Detect which cell encompasses the target text, then output its (X, Y) center coordinate. 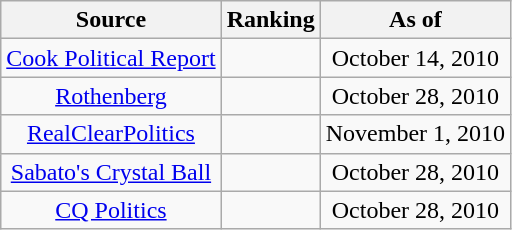
Cook Political Report (111, 58)
Rothenberg (111, 96)
Sabato's Crystal Ball (111, 172)
November 1, 2010 (415, 134)
Source (111, 20)
Ranking (270, 20)
RealClearPolitics (111, 134)
October 14, 2010 (415, 58)
CQ Politics (111, 210)
As of (415, 20)
